Provide the [X, Y] coordinate of the cell's center where the given text is located.  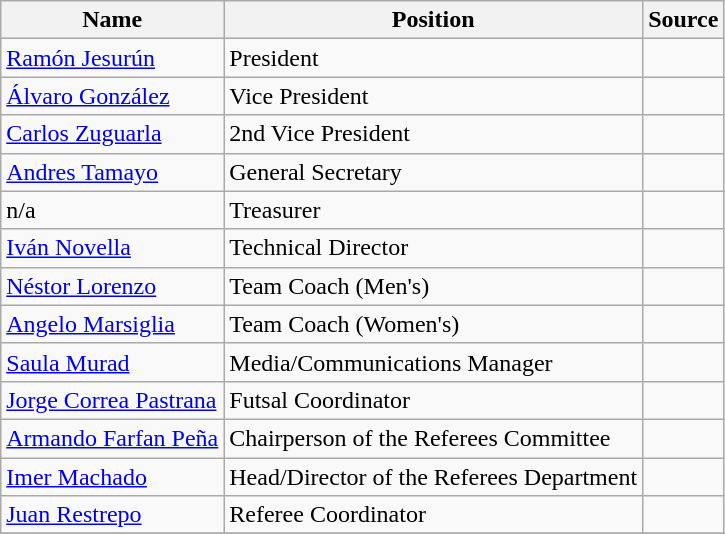
Imer Machado [112, 477]
Vice President [434, 96]
Team Coach (Men's) [434, 286]
Referee Coordinator [434, 515]
Ramón Jesurún [112, 58]
Juan Restrepo [112, 515]
n/a [112, 210]
Jorge Correa Pastrana [112, 400]
Position [434, 20]
Name [112, 20]
Media/Communications Manager [434, 362]
Source [684, 20]
Angelo Marsiglia [112, 324]
Chairperson of the Referees Committee [434, 438]
Álvaro González [112, 96]
Technical Director [434, 248]
Armando Farfan Peña [112, 438]
Treasurer [434, 210]
Team Coach (Women's) [434, 324]
Andres Tamayo [112, 172]
President [434, 58]
Iván Novella [112, 248]
General Secretary [434, 172]
2nd Vice President [434, 134]
Saula Murad [112, 362]
Futsal Coordinator [434, 400]
Head/Director of the Referees Department [434, 477]
Néstor Lorenzo [112, 286]
Carlos Zuguarla [112, 134]
